Find where the given text appears and provide that cell's center as [X, Y] coordinate. 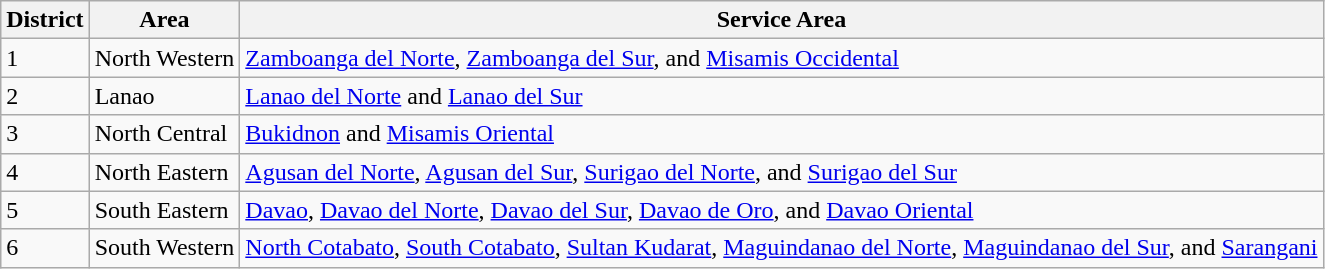
Agusan del Norte, Agusan del Sur, Surigao del Norte, and Surigao del Sur [782, 172]
Lanao [164, 96]
South Western [164, 248]
Service Area [782, 20]
6 [45, 248]
Lanao del Norte and Lanao del Sur [782, 96]
1 [45, 58]
North Cotabato, South Cotabato, Sultan Kudarat, Maguindanao del Norte, Maguindanao del Sur, and Sarangani [782, 248]
Davao, Davao del Norte, Davao del Sur, Davao de Oro, and Davao Oriental [782, 210]
4 [45, 172]
District [45, 20]
North Western [164, 58]
Bukidnon and Misamis Oriental [782, 134]
Zamboanga del Norte, Zamboanga del Sur, and Misamis Occidental [782, 58]
5 [45, 210]
North Eastern [164, 172]
3 [45, 134]
2 [45, 96]
Area [164, 20]
North Central [164, 134]
South Eastern [164, 210]
